Return the [X, Y] coordinate for the center point of the cell that contains the specified text.  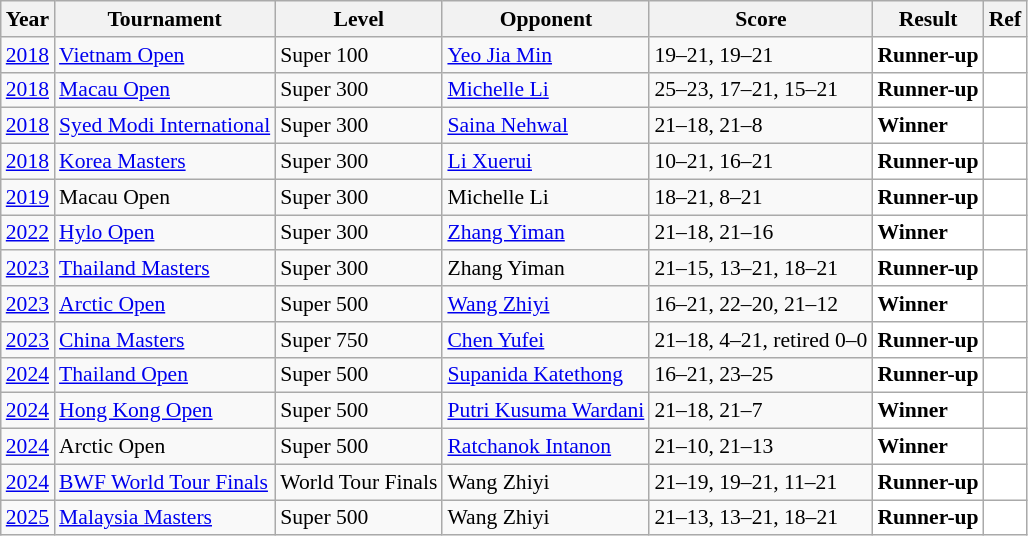
16–21, 23–25 [760, 375]
18–21, 8–21 [760, 197]
Malaysia Masters [164, 518]
10–21, 16–21 [760, 162]
2022 [28, 233]
Level [358, 19]
21–19, 19–21, 11–21 [760, 482]
Super 100 [358, 55]
Tournament [164, 19]
Supanida Katethong [546, 375]
Chen Yufei [546, 340]
2025 [28, 518]
Li Xuerui [546, 162]
21–18, 4–21, retired 0–0 [760, 340]
Korea Masters [164, 162]
BWF World Tour Finals [164, 482]
Result [928, 19]
16–21, 22–20, 21–12 [760, 304]
21–18, 21–16 [760, 233]
Putri Kusuma Wardani [546, 411]
21–18, 21–7 [760, 411]
Saina Nehwal [546, 126]
19–21, 19–21 [760, 55]
2019 [28, 197]
Ratchanok Intanon [546, 447]
Hong Kong Open [164, 411]
Syed Modi International [164, 126]
China Masters [164, 340]
Score [760, 19]
21–13, 13–21, 18–21 [760, 518]
21–10, 21–13 [760, 447]
Yeo Jia Min [546, 55]
Hylo Open [164, 233]
Thailand Masters [164, 269]
21–18, 21–8 [760, 126]
Ref [1005, 19]
21–15, 13–21, 18–21 [760, 269]
Thailand Open [164, 375]
25–23, 17–21, 15–21 [760, 90]
Opponent [546, 19]
World Tour Finals [358, 482]
Year [28, 19]
Super 750 [358, 340]
Vietnam Open [164, 55]
